Capture the cell that displays the provided text and extract its (x, y) central coordinate. 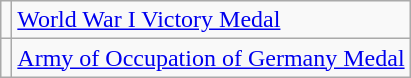
World War I Victory Medal (211, 20)
Army of Occupation of Germany Medal (211, 58)
